Detect which cell encompasses the target text, then output its [x, y] center coordinate. 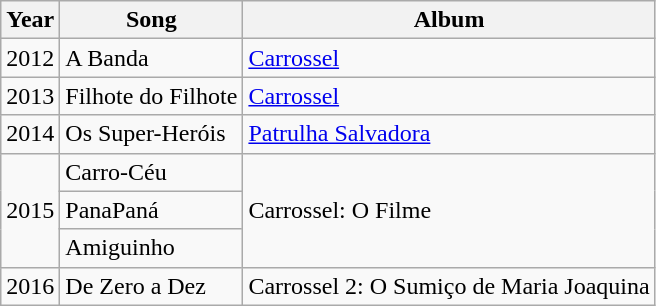
Song [152, 20]
2016 [30, 286]
Os Super-Heróis [152, 134]
Amiguinho [152, 248]
2015 [30, 210]
Carrossel: O Filme [449, 210]
Filhote do Filhote [152, 96]
Album [449, 20]
2012 [30, 58]
2013 [30, 96]
Year [30, 20]
2014 [30, 134]
De Zero a Dez [152, 286]
Patrulha Salvadora [449, 134]
A Banda [152, 58]
Carro-Céu [152, 172]
PanaPaná [152, 210]
Carrossel 2: O Sumiço de Maria Joaquina [449, 286]
